Pinpoint the cell where the given text exists, returning its (X, Y) midpoint coordinate. 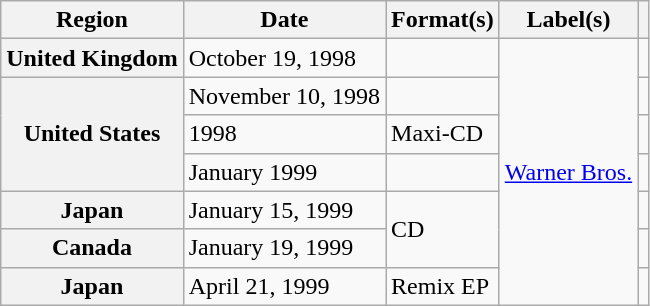
November 10, 1998 (284, 96)
Label(s) (568, 20)
Remix EP (443, 286)
United States (92, 134)
Region (92, 20)
United Kingdom (92, 58)
January 15, 1999 (284, 210)
Canada (92, 248)
April 21, 1999 (284, 286)
Date (284, 20)
January 19, 1999 (284, 248)
1998 (284, 134)
October 19, 1998 (284, 58)
Maxi-CD (443, 134)
CD (443, 229)
Format(s) (443, 20)
Warner Bros. (568, 172)
January 1999 (284, 172)
